Extract the (x, y) coordinate from the center of the cell holding the provided text.  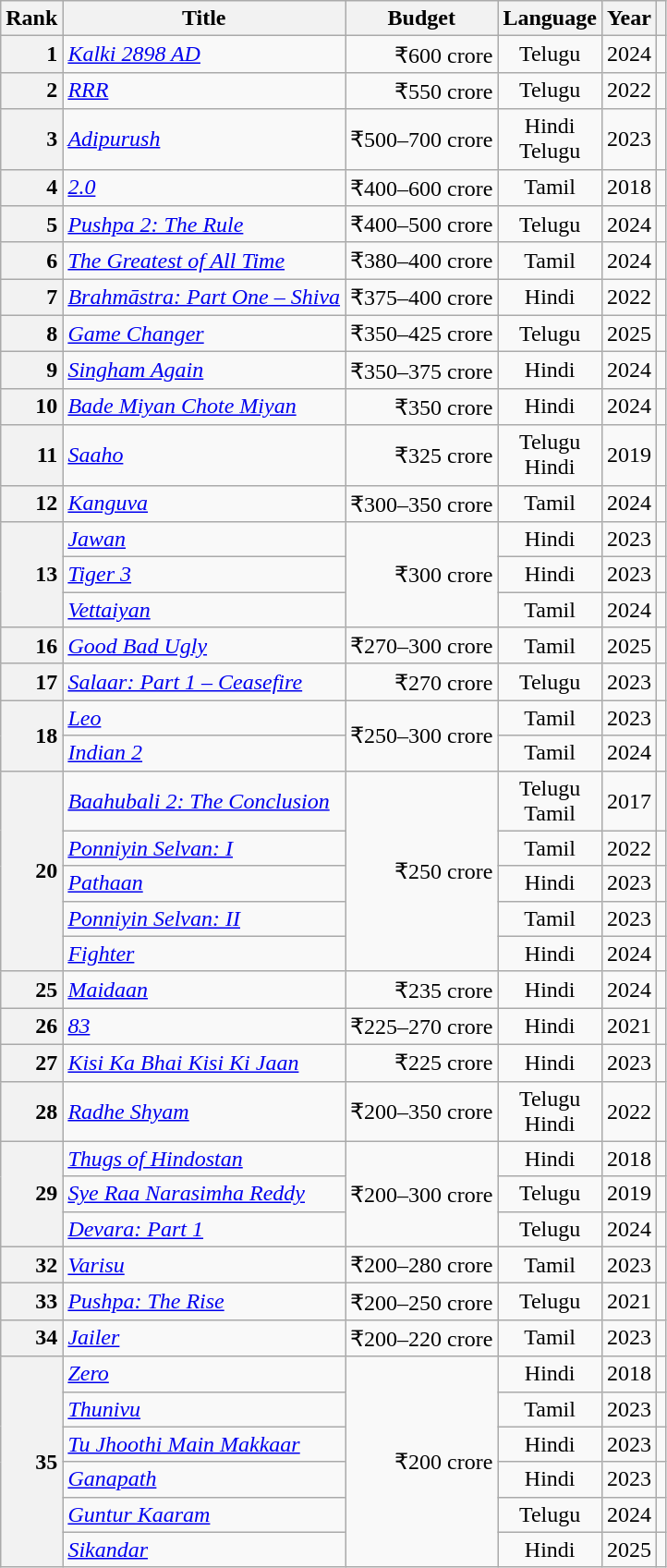
11 (31, 455)
₹550 crore (421, 91)
Brahmāstra: Part One – Shiva (204, 298)
28 (31, 1111)
Saaho (204, 455)
₹200–250 crore (421, 1302)
The Greatest of All Time (204, 261)
₹300–350 crore (421, 504)
₹250 crore (421, 870)
Thugs of Hindostan (204, 1159)
2 (31, 91)
Fighter (204, 954)
2017 (628, 800)
₹235 crore (421, 990)
₹225–270 crore (421, 1027)
5 (31, 225)
Devara: Part 1 (204, 1229)
₹200 crore (421, 1462)
Rank (31, 18)
₹400–600 crore (421, 188)
Kalki 2898 AD (204, 55)
6 (31, 261)
₹350–375 crore (421, 371)
RRR (204, 91)
9 (31, 371)
8 (31, 334)
₹325 crore (421, 455)
27 (31, 1063)
Title (204, 18)
₹270 crore (421, 682)
Tiger 3 (204, 575)
4 (31, 188)
₹380–400 crore (421, 261)
10 (31, 407)
₹200–300 crore (421, 1194)
1 (31, 55)
₹200–280 crore (421, 1265)
Sikandar (204, 1550)
Game Changer (204, 334)
Jawan (204, 540)
18 (31, 735)
Thunivu (204, 1409)
Indian 2 (204, 753)
Good Bad Ugly (204, 646)
Maidaan (204, 990)
Bade Miyan Chote Miyan (204, 407)
Sye Raa Narasimha Reddy (204, 1194)
₹375–400 crore (421, 298)
₹200–350 crore (421, 1111)
Baahubali 2: The Conclusion (204, 800)
16 (31, 646)
25 (31, 990)
7 (31, 298)
₹270–300 crore (421, 646)
26 (31, 1027)
32 (31, 1265)
35 (31, 1462)
Pushpa 2: The Rule (204, 225)
₹350 crore (421, 407)
Guntur Kaaram (204, 1514)
83 (204, 1027)
Budget (421, 18)
Radhe Shyam (204, 1111)
Pushpa: The Rise (204, 1302)
Language (550, 18)
₹400–500 crore (421, 225)
Vettaiyan (204, 610)
29 (31, 1194)
Salaar: Part 1 – Ceasefire (204, 682)
₹350–425 crore (421, 334)
₹600 crore (421, 55)
17 (31, 682)
Pathaan (204, 883)
2.0 (204, 188)
Tu Jhoothi Main Makkaar (204, 1444)
Ponniyin Selvan: I (204, 848)
Kanguva (204, 504)
TeluguTamil (550, 800)
Singham Again (204, 371)
Adipurush (204, 139)
₹200–220 crore (421, 1338)
20 (31, 870)
HindiTelugu (550, 139)
33 (31, 1302)
Jailer (204, 1338)
Kisi Ka Bhai Kisi Ki Jaan (204, 1063)
₹250–300 crore (421, 735)
Year (628, 18)
Varisu (204, 1265)
Ganapath (204, 1479)
₹225 crore (421, 1063)
34 (31, 1338)
Leo (204, 718)
Ponniyin Selvan: II (204, 918)
₹300 crore (421, 575)
13 (31, 575)
12 (31, 504)
Zero (204, 1374)
₹500–700 crore (421, 139)
3 (31, 139)
